Return the [x, y] coordinate for the center point of the cell that contains the specified text.  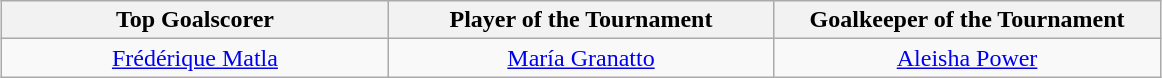
Goalkeeper of the Tournament [967, 20]
María Granatto [581, 58]
Frédérique Matla [195, 58]
Top Goalscorer [195, 20]
Aleisha Power [967, 58]
Player of the Tournament [581, 20]
